Extract the [x, y] coordinate from the center of the cell holding the provided text.  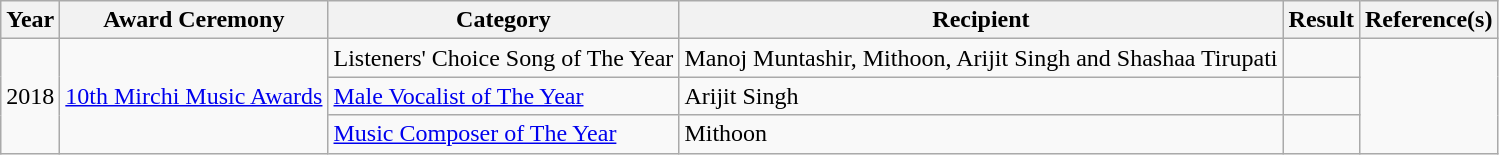
Reference(s) [1428, 20]
Year [30, 20]
Result [1321, 20]
2018 [30, 96]
Arijit Singh [981, 96]
Male Vocalist of The Year [504, 96]
Award Ceremony [194, 20]
10th Mirchi Music Awards [194, 96]
Manoj Muntashir, Mithoon, Arijit Singh and Shashaa Tirupati [981, 58]
Mithoon [981, 134]
Recipient [981, 20]
Music Composer of The Year [504, 134]
Listeners' Choice Song of The Year [504, 58]
Category [504, 20]
